Detect which cell encompasses the target text, then output its [x, y] center coordinate. 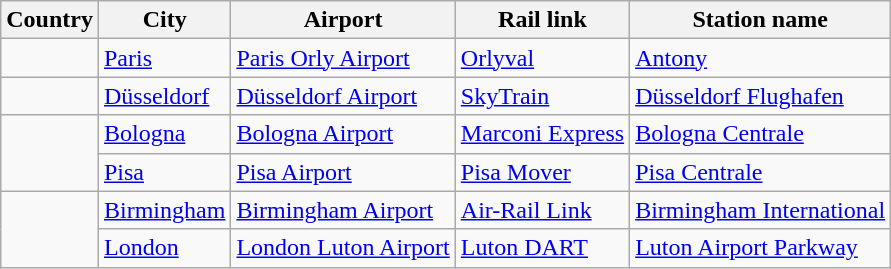
Antony [760, 58]
Düsseldorf [164, 96]
Paris [164, 58]
Birmingham International [760, 210]
Rail link [542, 20]
Düsseldorf Airport [343, 96]
Paris Orly Airport [343, 58]
London [164, 248]
City [164, 20]
Station name [760, 20]
Luton Airport Parkway [760, 248]
Country [50, 20]
Pisa Mover [542, 172]
Bologna Airport [343, 134]
Airport [343, 20]
Pisa Airport [343, 172]
Marconi Express [542, 134]
Bologna Centrale [760, 134]
Pisa [164, 172]
London Luton Airport [343, 248]
Birmingham [164, 210]
SkyTrain [542, 96]
Bologna [164, 134]
Pisa Centrale [760, 172]
Birmingham Airport [343, 210]
Luton DART [542, 248]
Air-Rail Link [542, 210]
Düsseldorf Flughafen [760, 96]
Orlyval [542, 58]
